Detect which cell encompasses the target text, then output its (x, y) center coordinate. 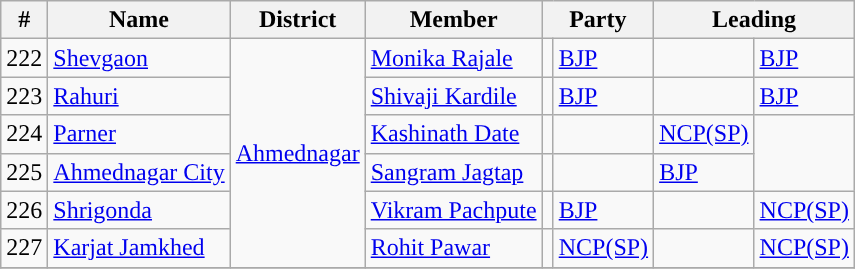
222 (24, 58)
Monika Rajale (454, 58)
Kashinath Date (454, 134)
Sangram Jagtap (454, 172)
Vikram Pachpute (454, 210)
226 (24, 210)
Shevgaon (139, 58)
225 (24, 172)
District (298, 20)
Parner (139, 134)
Shivaji Kardile (454, 96)
Rahuri (139, 96)
Member (454, 20)
Ahmednagar (298, 153)
227 (24, 248)
Rohit Pawar (454, 248)
Party (598, 20)
Karjat Jamkhed (139, 248)
Name (139, 20)
223 (24, 96)
# (24, 20)
Leading (754, 20)
Ahmednagar City (139, 172)
224 (24, 134)
Shrigonda (139, 210)
